From the cell containing the given text, extract its center point as (X, Y) coordinate. 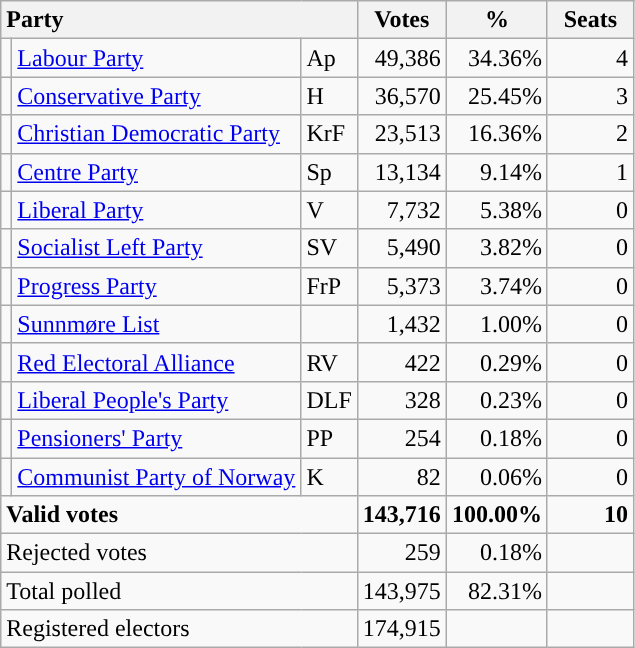
16.36% (496, 134)
Ap (329, 58)
Communist Party of Norway (156, 477)
100.00% (496, 515)
328 (402, 400)
Labour Party (156, 58)
Pensioners' Party (156, 438)
5,490 (402, 248)
34.36% (496, 58)
Sp (329, 172)
1.00% (496, 324)
82.31% (496, 591)
9.14% (496, 172)
KrF (329, 134)
Registered electors (180, 629)
K (329, 477)
422 (402, 362)
49,386 (402, 58)
Liberal Party (156, 210)
5,373 (402, 286)
3.74% (496, 286)
Christian Democratic Party (156, 134)
PP (329, 438)
Centre Party (156, 172)
23,513 (402, 134)
Votes (402, 20)
V (329, 210)
% (496, 20)
Conservative Party (156, 96)
Sunnmøre List (156, 324)
143,975 (402, 591)
Valid votes (180, 515)
5.38% (496, 210)
259 (402, 553)
0.06% (496, 477)
36,570 (402, 96)
Red Electoral Alliance (156, 362)
DLF (329, 400)
RV (329, 362)
Socialist Left Party (156, 248)
2 (590, 134)
1,432 (402, 324)
Progress Party (156, 286)
4 (590, 58)
10 (590, 515)
25.45% (496, 96)
0.29% (496, 362)
0.23% (496, 400)
82 (402, 477)
7,732 (402, 210)
SV (329, 248)
Rejected votes (180, 553)
254 (402, 438)
3 (590, 96)
Liberal People's Party (156, 400)
Seats (590, 20)
H (329, 96)
Party (180, 20)
143,716 (402, 515)
Total polled (180, 591)
3.82% (496, 248)
1 (590, 172)
FrP (329, 286)
13,134 (402, 172)
174,915 (402, 629)
